Capture the cell that displays the provided text and extract its (X, Y) central coordinate. 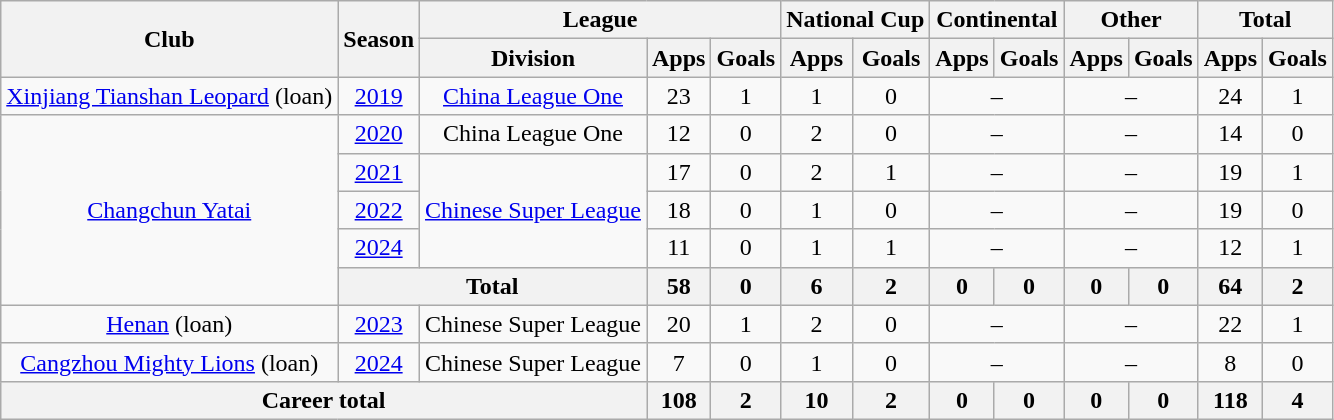
64 (1230, 286)
Changchun Yatai (170, 210)
National Cup (856, 20)
8 (1230, 362)
108 (678, 400)
118 (1230, 400)
20 (678, 324)
Xinjiang Tianshan Leopard (loan) (170, 96)
League (600, 20)
24 (1230, 96)
2022 (379, 210)
17 (678, 172)
6 (817, 286)
22 (1230, 324)
Continental (997, 20)
23 (678, 96)
58 (678, 286)
4 (1298, 400)
Cangzhou Mighty Lions (loan) (170, 362)
2023 (379, 324)
2021 (379, 172)
2019 (379, 96)
11 (678, 248)
Henan (loan) (170, 324)
Other (1131, 20)
18 (678, 210)
Club (170, 39)
2020 (379, 134)
Season (379, 39)
Division (534, 58)
14 (1230, 134)
Career total (324, 400)
7 (678, 362)
10 (817, 400)
